For the text-containing cell, return its midpoint in [x, y] coordinate format. 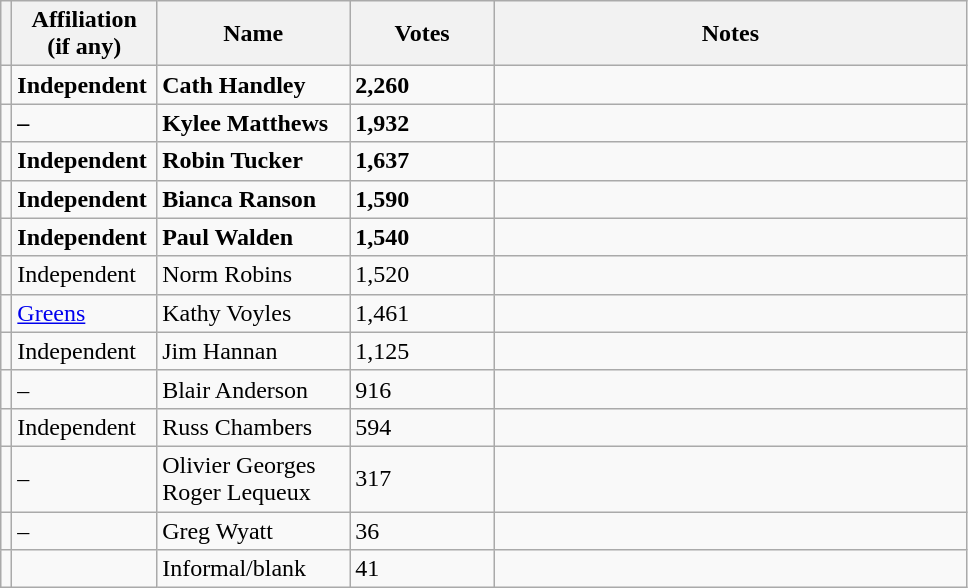
36 [422, 531]
1,125 [422, 351]
Greg Wyatt [254, 531]
Cath Handley [254, 85]
Name [254, 34]
Greens [84, 313]
Russ Chambers [254, 427]
Kathy Voyles [254, 313]
Paul Walden [254, 237]
317 [422, 478]
Jim Hannan [254, 351]
Affiliation (if any) [84, 34]
Informal/blank [254, 569]
Kylee Matthews [254, 123]
Blair Anderson [254, 389]
594 [422, 427]
41 [422, 569]
1,520 [422, 275]
Bianca Ranson [254, 199]
Notes [730, 34]
Votes [422, 34]
1,932 [422, 123]
1,590 [422, 199]
Norm Robins [254, 275]
Olivier Georges Roger Lequeux [254, 478]
1,637 [422, 161]
916 [422, 389]
2,260 [422, 85]
1,540 [422, 237]
1,461 [422, 313]
Robin Tucker [254, 161]
